Detect which cell encompasses the target text, then output its (x, y) center coordinate. 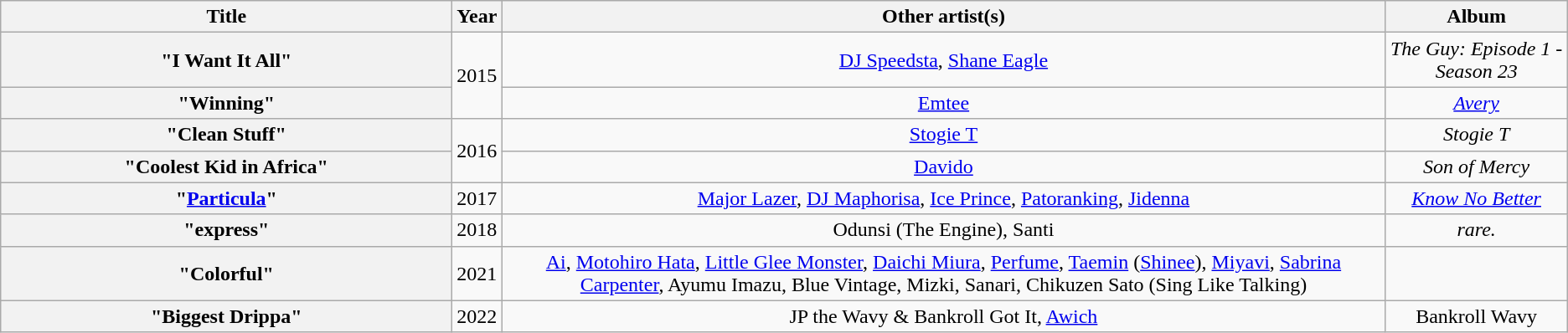
Know No Better (1476, 198)
"I Want It All" (226, 60)
Son of Mercy (1476, 166)
"Winning" (226, 103)
2017 (477, 198)
2018 (477, 230)
Emtee (943, 103)
Title (226, 17)
Other artist(s) (943, 17)
2022 (477, 316)
Davido (943, 166)
Year (477, 17)
rare. (1476, 230)
DJ Speedsta, Shane Eagle (943, 60)
"Particula" (226, 198)
"express" (226, 230)
"Clean Stuff" (226, 135)
"Biggest Drippa" (226, 316)
2015 (477, 75)
Major Lazer, DJ Maphorisa, Ice Prince, Patoranking, Jidenna (943, 198)
Bankroll Wavy (1476, 316)
Avery (1476, 103)
2021 (477, 273)
JP the Wavy & Bankroll Got It, Awich (943, 316)
Album (1476, 17)
"Colorful" (226, 273)
Odunsi (The Engine), Santi (943, 230)
2016 (477, 151)
The Guy: Episode 1 - Season 23 (1476, 60)
"Coolest Kid in Africa" (226, 166)
